Identify which cell holds the provided text, then report its [x, y] central coordinate. 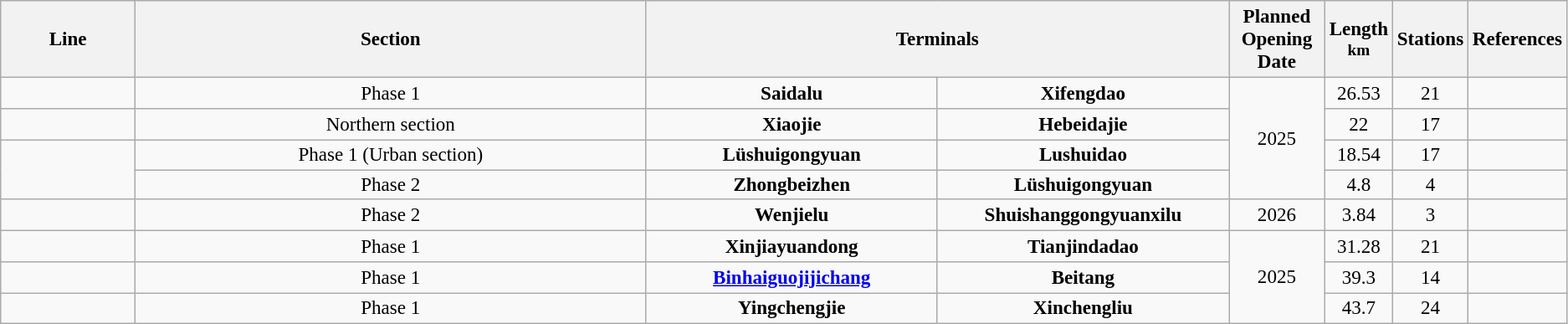
Lushuidao [1083, 156]
Section [390, 39]
Phase 1 (Urban section) [390, 156]
Northern section [390, 125]
Saidalu [792, 94]
References [1517, 39]
4 [1430, 184]
43.7 [1359, 308]
Line [69, 39]
Terminals [937, 39]
Lengthkm [1359, 39]
Beitang [1083, 278]
2026 [1277, 215]
Tianjindadao [1083, 247]
Xifengdao [1083, 94]
18.54 [1359, 156]
Planned Opening Date [1277, 39]
14 [1430, 278]
22 [1359, 125]
Stations [1430, 39]
Xiaojie [792, 125]
39.3 [1359, 278]
31.28 [1359, 247]
Binhaiguojijichang [792, 278]
26.53 [1359, 94]
Hebeidajie [1083, 125]
3.84 [1359, 215]
4.8 [1359, 184]
Wenjielu [792, 215]
Yingchengjie [792, 308]
3 [1430, 215]
Xinjiayuandong [792, 247]
Xinchengliu [1083, 308]
Zhongbeizhen [792, 184]
Shuishanggongyuanxilu [1083, 215]
24 [1430, 308]
